Return (X, Y) of the center of cell containing provided text 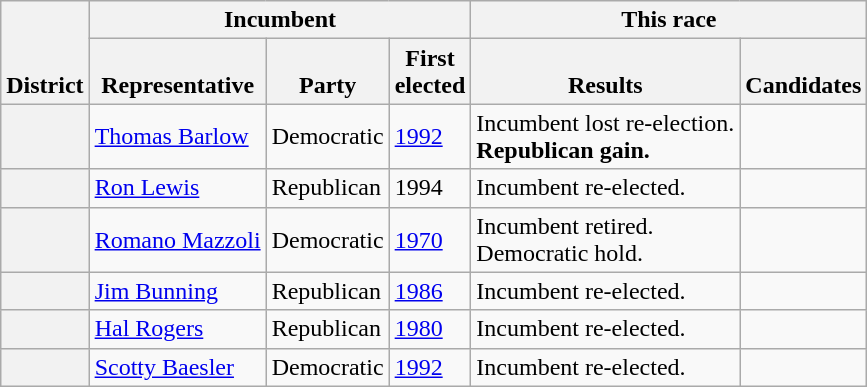
This race (669, 20)
1986 (430, 291)
1980 (430, 329)
Thomas Barlow (178, 136)
Representative (178, 72)
Romano Mazzoli (178, 240)
Hal Rogers (178, 329)
Scotty Baesler (178, 367)
Results (606, 72)
Incumbent retired.Democratic hold. (606, 240)
District (45, 52)
Incumbent lost re-election.Republican gain. (606, 136)
Jim Bunning (178, 291)
Party (328, 72)
1994 (430, 188)
1970 (430, 240)
Incumbent (280, 20)
Candidates (804, 72)
Ron Lewis (178, 188)
Firstelected (430, 72)
